Provide the [X, Y] coordinate of the cell's center where the given text is located.  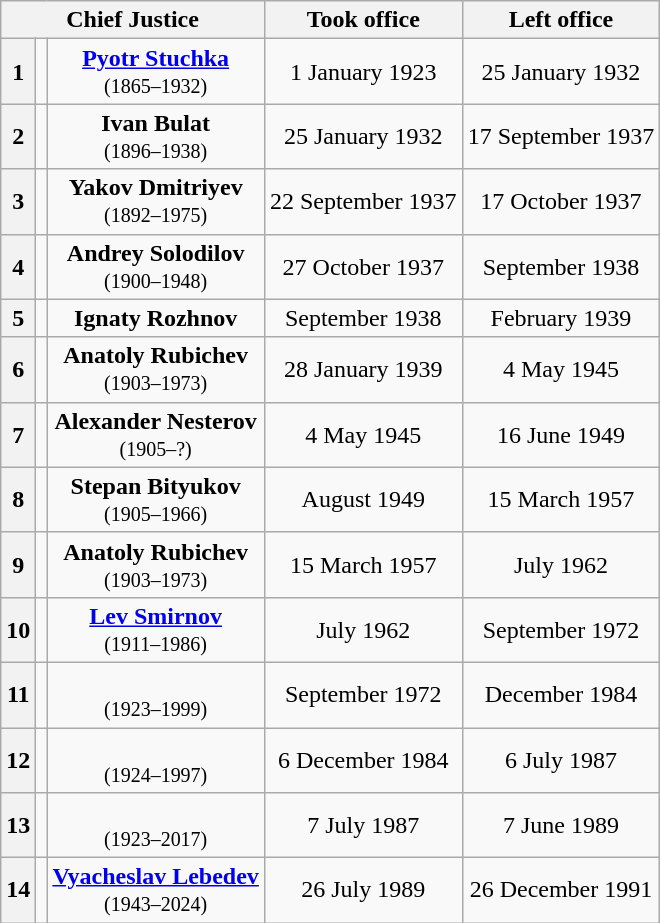
February 1939 [561, 318]
8 [18, 500]
Took office [363, 20]
(1923–1999) [156, 694]
4 [18, 266]
1 [18, 72]
Lev Smirnov(1911–1986) [156, 630]
26 December 1991 [561, 890]
6 December 1984 [363, 760]
7 [18, 434]
27 October 1937 [363, 266]
22 September 1937 [363, 202]
(1924–1997) [156, 760]
28 January 1939 [363, 370]
16 June 1949 [561, 434]
6 [18, 370]
Alexander Nesterov(1905–?) [156, 434]
August 1949 [363, 500]
13 [18, 826]
Vyacheslav Lebedev(1943–2024) [156, 890]
1 January 1923 [363, 72]
Yakov Dmitriyev(1892–1975) [156, 202]
10 [18, 630]
Pyotr Stuchka(1865–1932) [156, 72]
Left office [561, 20]
3 [18, 202]
5 [18, 318]
2 [18, 136]
14 [18, 890]
6 July 1987 [561, 760]
Andrey Solodilov(1900–1948) [156, 266]
17 September 1937 [561, 136]
17 October 1937 [561, 202]
Ignaty Rozhnov [156, 318]
December 1984 [561, 694]
26 July 1989 [363, 890]
7 July 1987 [363, 826]
11 [18, 694]
Stepan Bityukov(1905–1966) [156, 500]
7 June 1989 [561, 826]
12 [18, 760]
Ivan Bulat(1896–1938) [156, 136]
9 [18, 564]
(1923–2017) [156, 826]
Chief Justice [133, 20]
